Locate the cell with the specified text and output its [X, Y] center coordinate. 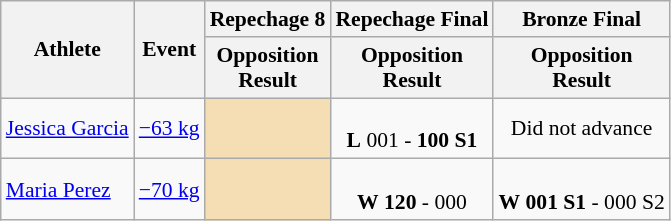
Maria Perez [68, 190]
Did not advance [581, 128]
−70 kg [170, 190]
Event [170, 50]
Repechage Final [412, 19]
W 120 - 000 [412, 190]
−63 kg [170, 128]
Bronze Final [581, 19]
Jessica Garcia [68, 128]
W 001 S1 - 000 S2 [581, 190]
Repechage 8 [268, 19]
Athlete [68, 50]
L 001 - 100 S1 [412, 128]
